Scan for the cell matching the given text and deliver its [X, Y] coordinate at center. 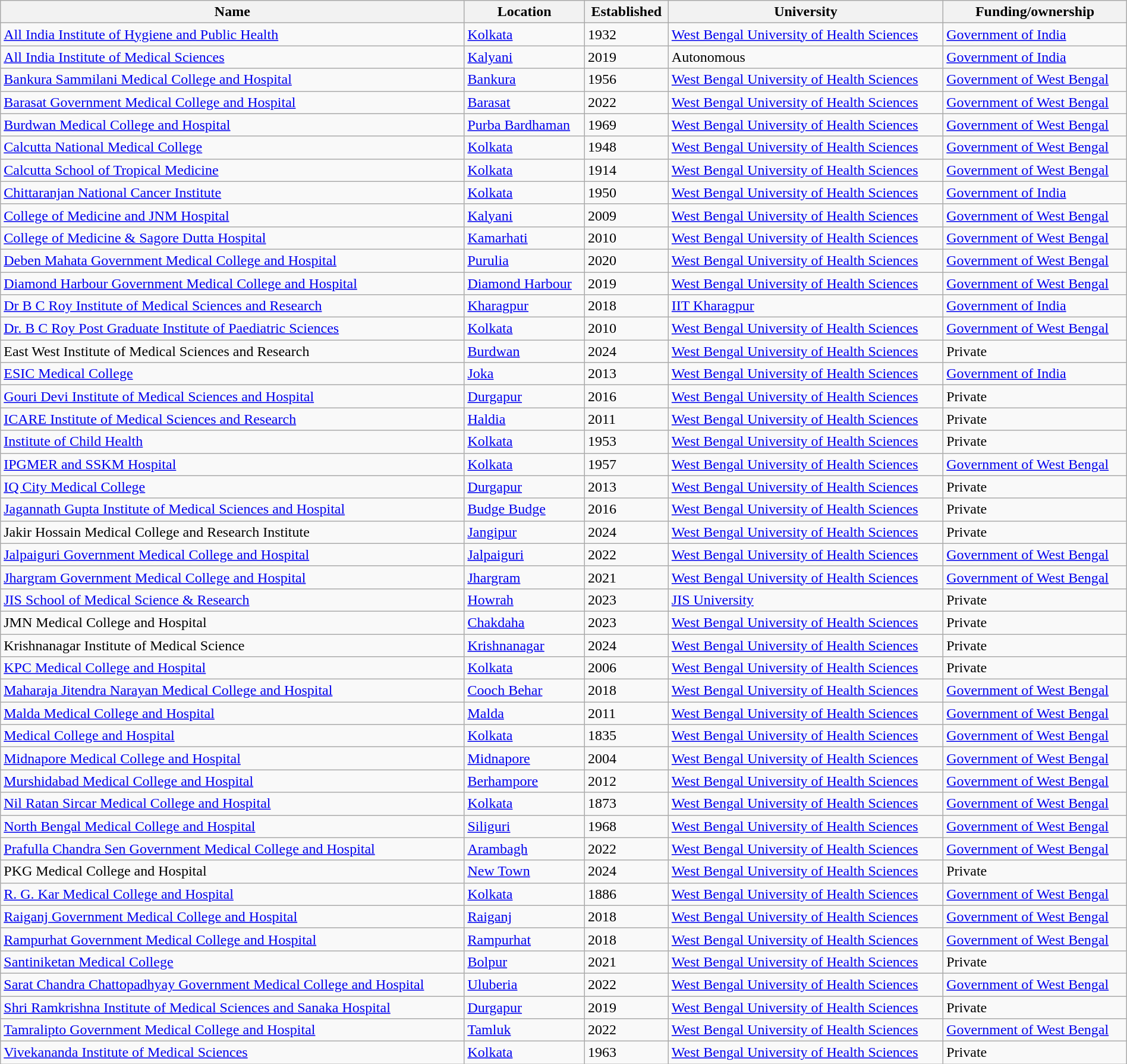
Arambagh [524, 849]
Prafulla Chandra Sen Government Medical College and Hospital [232, 849]
Uluberia [524, 984]
1969 [627, 125]
Jalpaiguri [524, 555]
Calcutta National Medical College [232, 147]
Calcutta School of Tropical Medicine [232, 170]
1950 [627, 193]
Purba Bardhaman [524, 125]
Malda Medical College and Hospital [232, 713]
1914 [627, 170]
Kharagpur [524, 306]
Established [627, 12]
Autonomous [805, 57]
IIT Kharagpur [805, 306]
Medical College and Hospital [232, 736]
IPGMER and SSKM Hospital [232, 464]
1957 [627, 464]
Tamralipto Government Medical College and Hospital [232, 1030]
College of Medicine & Sagore Dutta Hospital [232, 238]
Diamond Harbour [524, 284]
Purulia [524, 260]
New Town [524, 871]
Raiganj [524, 917]
Dr. B C Roy Post Graduate Institute of Paediatric Sciences [232, 329]
R. G. Kar Medical College and Hospital [232, 894]
Jagannath Gupta Institute of Medical Sciences and Hospital [232, 509]
Barasat Government Medical College and Hospital [232, 102]
Murshidabad Medical College and Hospital [232, 781]
Raiganj Government Medical College and Hospital [232, 917]
Nil Ratan Sircar Medical College and Hospital [232, 804]
1956 [627, 80]
Chittaranjan National Cancer Institute [232, 193]
Midnapore Medical College and Hospital [232, 758]
Budge Budge [524, 509]
2004 [627, 758]
2009 [627, 215]
University [805, 12]
JIS School of Medical Science & Research [232, 600]
All India Institute of Medical Sciences [232, 57]
1835 [627, 736]
1886 [627, 894]
Bolpur [524, 962]
College of Medicine and JNM Hospital [232, 215]
Maharaja Jitendra Narayan Medical College and Hospital [232, 691]
Howrah [524, 600]
JIS University [805, 600]
Tamluk [524, 1030]
ICARE Institute of Medical Sciences and Research [232, 419]
Bankura Sammilani Medical College and Hospital [232, 80]
All India Institute of Hygiene and Public Health [232, 34]
1873 [627, 804]
Rampurhat Government Medical College and Hospital [232, 939]
Joka [524, 374]
Burdwan Medical College and Hospital [232, 125]
2020 [627, 260]
KPC Medical College and Hospital [232, 668]
Shri Ramkrishna Institute of Medical Sciences and Sanaka Hospital [232, 1008]
Berhampore [524, 781]
Chakdaha [524, 622]
North Bengal Medical College and Hospital [232, 826]
Vivekananda Institute of Medical Sciences [232, 1053]
Jangipur [524, 532]
Sarat Chandra Chattopadhyay Government Medical College and Hospital [232, 984]
Gouri Devi Institute of Medical Sciences and Hospital [232, 396]
ESIC Medical College [232, 374]
East West Institute of Medical Sciences and Research [232, 351]
Midnapore [524, 758]
Jakir Hossain Medical College and Research Institute [232, 532]
Jalpaiguri Government Medical College and Hospital [232, 555]
Diamond Harbour Government Medical College and Hospital [232, 284]
1932 [627, 34]
Santiniketan Medical College [232, 962]
Name [232, 12]
Location [524, 12]
1948 [627, 147]
Malda [524, 713]
PKG Medical College and Hospital [232, 871]
Cooch Behar [524, 691]
Institute of Child Health [232, 442]
Siliguri [524, 826]
Bankura [524, 80]
Jhargram Government Medical College and Hospital [232, 577]
2012 [627, 781]
Rampurhat [524, 939]
IQ City Medical College [232, 487]
Burdwan [524, 351]
Krishnanagar Institute of Medical Science [232, 645]
Haldia [524, 419]
Jhargram [524, 577]
Barasat [524, 102]
Funding/ownership [1035, 12]
1953 [627, 442]
Dr B C Roy Institute of Medical Sciences and Research [232, 306]
Krishnanagar [524, 645]
JMN Medical College and Hospital [232, 622]
Kamarhati [524, 238]
2006 [627, 668]
1968 [627, 826]
Deben Mahata Government Medical College and Hospital [232, 260]
1963 [627, 1053]
